Provide the (X, Y) coordinate of the cell's center where the given text is located.  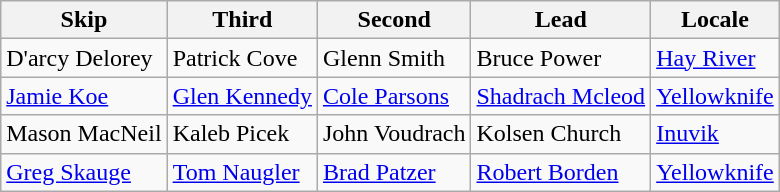
Skip (84, 20)
Locale (716, 20)
Lead (561, 20)
Tom Naugler (242, 172)
Glenn Smith (394, 58)
Inuvik (716, 134)
Shadrach Mcleod (561, 96)
Brad Patzer (394, 172)
Bruce Power (561, 58)
Third (242, 20)
Robert Borden (561, 172)
Glen Kennedy (242, 96)
Jamie Koe (84, 96)
Second (394, 20)
Hay River (716, 58)
Kolsen Church (561, 134)
John Voudrach (394, 134)
Kaleb Picek (242, 134)
Mason MacNeil (84, 134)
D'arcy Delorey (84, 58)
Greg Skauge (84, 172)
Cole Parsons (394, 96)
Patrick Cove (242, 58)
